Find where the given text appears and provide that cell's center as [x, y] coordinate. 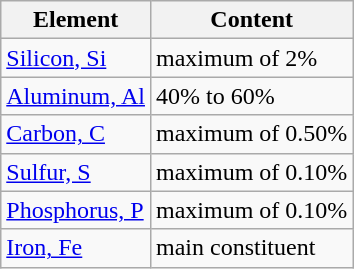
40% to 60% [251, 96]
Phosphorus, P [76, 210]
Content [251, 20]
maximum of 0.50% [251, 134]
maximum of 2% [251, 58]
Element [76, 20]
main constituent [251, 248]
Iron, Fe [76, 248]
Silicon, Si [76, 58]
Carbon, C [76, 134]
Aluminum, Al [76, 96]
Sulfur, S [76, 172]
